Extract the (x, y) coordinate from the center of the cell holding the provided text.  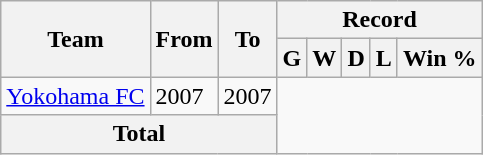
Total (139, 134)
W (324, 58)
L (384, 58)
From (184, 39)
To (248, 39)
D (356, 58)
Record (380, 20)
Yokohama FC (76, 96)
Team (76, 39)
G (292, 58)
Win % (440, 58)
